Determine the (X, Y) coordinate at the center of the cell enclosing the given text.  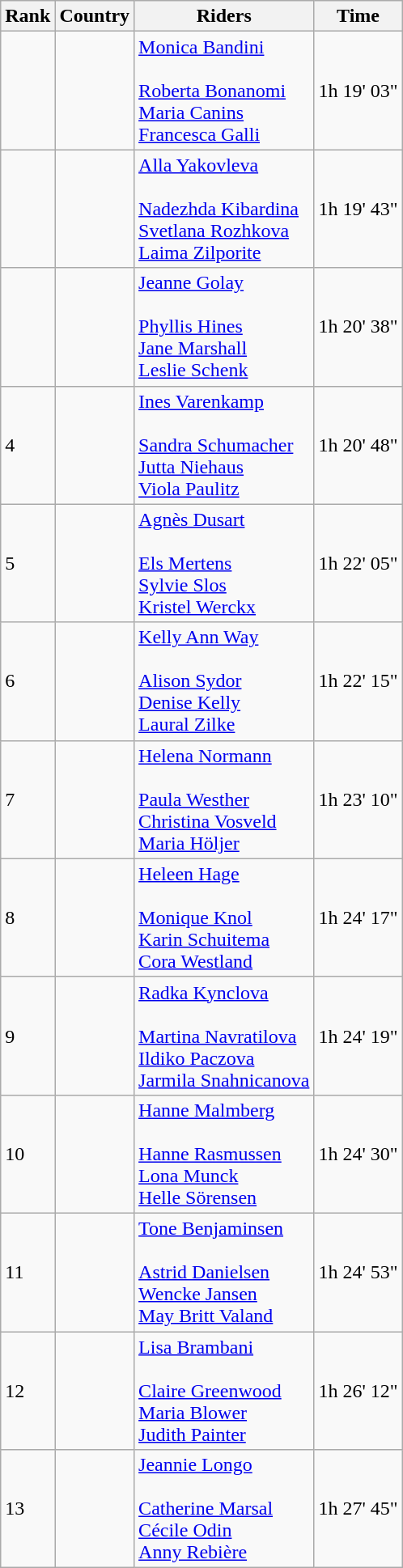
Country (95, 16)
Jeannie LongoCatherine Marsal Cécile Odin Anny Rebière (224, 1509)
1h 26' 12" (358, 1391)
1h 24' 53" (358, 1272)
1h 24' 17" (358, 917)
1h 20' 38" (358, 327)
1h 22' 15" (358, 681)
Ines VarenkampSandra Schumacher Jutta Niehaus Viola Paulitz (224, 445)
Agnès DusartEls Mertens Sylvie Slos Kristel Werckx (224, 563)
10 (28, 1154)
7 (28, 799)
5 (28, 563)
Kelly Ann WayAlison Sydor Denise Kelly Laural Zilke (224, 681)
Jeanne GolayPhyllis Hines Jane Marshall Leslie Schenk (224, 327)
Rank (28, 16)
Heleen HageMonique Knol Karin Schuitema Cora Westland (224, 917)
Hanne MalmbergHanne Rasmussen Lona Munck Helle Sörensen (224, 1154)
1h 19' 03" (358, 91)
Helena NormannPaula Westher Christina Vosveld Maria Höljer (224, 799)
Radka KynclovaMartina Navratilova Ildiko Paczova Jarmila Snahnicanova (224, 1036)
Tone BenjaminsenAstrid Danielsen Wencke Jansen May Britt Valand (224, 1272)
11 (28, 1272)
1h 24' 30" (358, 1154)
1h 20' 48" (358, 445)
9 (28, 1036)
Monica BandiniRoberta Bonanomi Maria Canins Francesca Galli (224, 91)
13 (28, 1509)
4 (28, 445)
1h 19' 43" (358, 209)
8 (28, 917)
Time (358, 16)
1h 27' 45" (358, 1509)
12 (28, 1391)
1h 24' 19" (358, 1036)
6 (28, 681)
Alla YakovlevaNadezhda Kibardina Svetlana Rozhkova Laima Zilporite (224, 209)
1h 23' 10" (358, 799)
Riders (224, 16)
1h 22' 05" (358, 563)
Lisa BrambaniClaire Greenwood Maria Blower Judith Painter (224, 1391)
